Provide the (X, Y) coordinate of the cell's center where the given text is located.  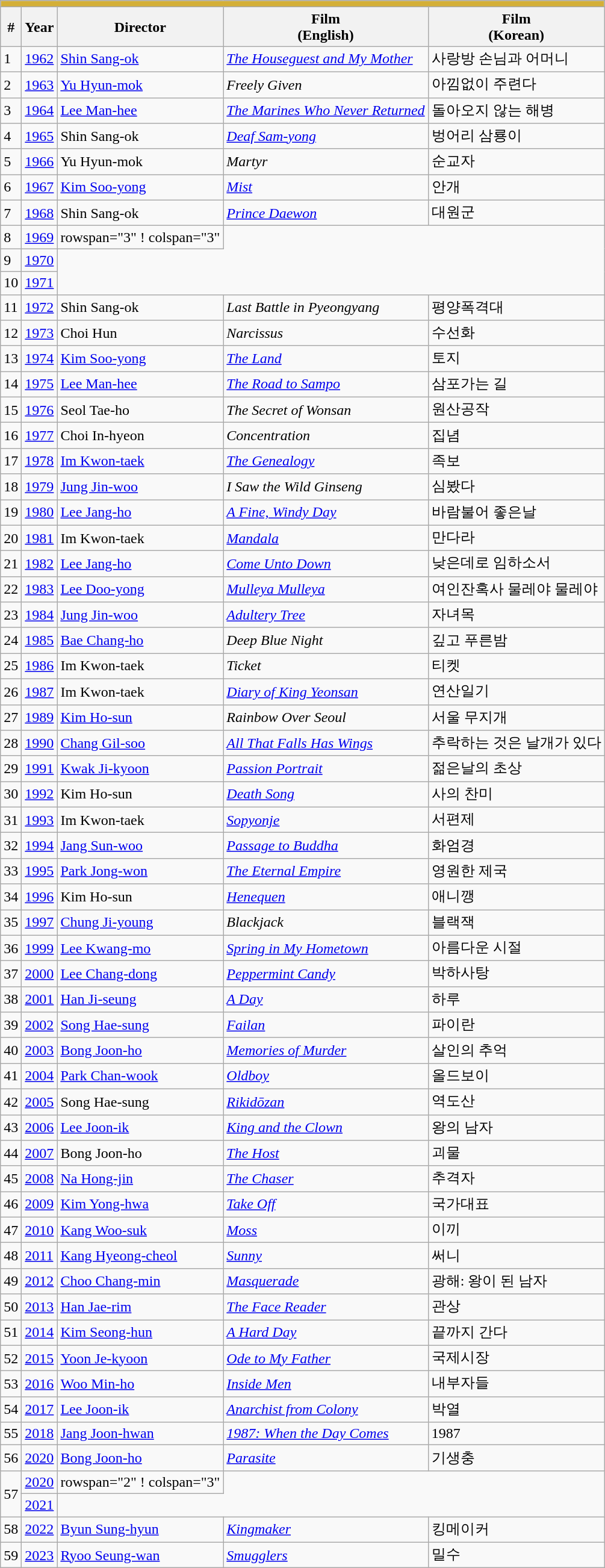
1979 (40, 487)
토지 (517, 359)
25 (11, 666)
1989 (40, 718)
Blackjack (326, 922)
안개 (517, 188)
2014 (40, 1333)
Last Battle in Pyeongyang (326, 307)
Rikidōzan (326, 1102)
Han Ji-seung (140, 1000)
26 (11, 691)
54 (11, 1409)
Kang Hyeong-cheol (140, 1256)
The Host (326, 1154)
The Eternal Empire (326, 871)
Director (140, 26)
55 (11, 1434)
Masquerade (326, 1281)
31 (11, 820)
Take Off (326, 1204)
파이란 (517, 1025)
14 (11, 384)
The Secret of Wonsan (326, 409)
33 (11, 871)
국가대표 (517, 1204)
Bae Chang-ho (140, 641)
36 (11, 948)
1965 (40, 136)
광해: 왕이 된 남자 (517, 1281)
Henequen (326, 897)
젊은날의 초상 (517, 768)
티켓 (517, 666)
Peppermint Candy (326, 974)
1975 (40, 384)
추락하는 것은 날개가 있다 (517, 743)
수선화 (517, 334)
30 (11, 795)
Inside Men (326, 1384)
관상 (517, 1307)
2012 (40, 1281)
1993 (40, 820)
2006 (40, 1127)
2023 (40, 1555)
21 (11, 564)
Failan (326, 1025)
1981 (40, 538)
Chung Ji-young (140, 922)
국제시장 (517, 1358)
24 (11, 641)
1964 (40, 111)
Park Jong-won (140, 871)
2 (11, 84)
50 (11, 1307)
The Marines Who Never Returned (326, 111)
킹메이커 (517, 1529)
Spring in My Hometown (326, 948)
Lee Chang-dong (140, 974)
Jang Sun-woo (140, 845)
47 (11, 1230)
Seol Tae-ho (140, 409)
Ticket (326, 666)
삼포가는 길 (517, 384)
1992 (40, 795)
Kim Seong-hun (140, 1333)
2011 (40, 1256)
1978 (40, 461)
Yoon Je-kyoon (140, 1358)
Kim Yong-hwa (140, 1204)
Sunny (326, 1256)
1 (11, 59)
1969 (40, 237)
써니 (517, 1256)
1982 (40, 564)
18 (11, 487)
1974 (40, 359)
연산일기 (517, 691)
괴물 (517, 1154)
Adultery Tree (326, 615)
돌아오지 않는 해병 (517, 111)
기생충 (517, 1458)
2010 (40, 1230)
49 (11, 1281)
1994 (40, 845)
Sopyonje (326, 820)
Martyr (326, 161)
20 (11, 538)
1999 (40, 948)
16 (11, 436)
19 (11, 513)
Kwak Ji-kyoon (140, 768)
Mandala (326, 538)
Park Chan-wook (140, 1077)
사랑방 손님과 어머니 (517, 59)
1971 (40, 283)
43 (11, 1127)
바람불어 좋은날 (517, 513)
집념 (517, 436)
박열 (517, 1409)
27 (11, 718)
34 (11, 897)
살인의 추억 (517, 1050)
Han Jae-rim (140, 1307)
Death Song (326, 795)
The Face Reader (326, 1307)
1996 (40, 897)
Narcissus (326, 334)
17 (11, 461)
rowspan="3" ! colspan="3" (140, 237)
Ode to My Father (326, 1358)
The Road to Sampo (326, 384)
화엄경 (517, 845)
여인잔혹사 물레야 물레야 (517, 589)
1997 (40, 922)
Freely Given (326, 84)
2003 (40, 1050)
Chang Gil-soo (140, 743)
1980 (40, 513)
만다라 (517, 538)
38 (11, 1000)
낮은데로 임하소서 (517, 564)
2009 (40, 1204)
Passion Portrait (326, 768)
아름다운 시절 (517, 948)
Prince Daewon (326, 213)
Diary of King Yeonsan (326, 691)
56 (11, 1458)
29 (11, 768)
영원한 제국 (517, 871)
3 (11, 111)
밀수 (517, 1555)
역도산 (517, 1102)
Woo Min-ho (140, 1384)
11 (11, 307)
족보 (517, 461)
8 (11, 237)
13 (11, 359)
rowspan="2" ! colspan="3" (140, 1482)
Rainbow Over Seoul (326, 718)
아낌없이 주련다 (517, 84)
40 (11, 1050)
I Saw the Wild Ginseng (326, 487)
평양폭격대 (517, 307)
1977 (40, 436)
1991 (40, 768)
추격자 (517, 1179)
King and the Clown (326, 1127)
2002 (40, 1025)
2000 (40, 974)
자녀목 (517, 615)
1995 (40, 871)
41 (11, 1077)
대원군 (517, 213)
57 (11, 1493)
깊고 푸른밤 (517, 641)
벙어리 삼룡이 (517, 136)
1968 (40, 213)
1970 (40, 260)
All That Falls Has Wings (326, 743)
왕의 남자 (517, 1127)
2015 (40, 1358)
Lee Doo-yong (140, 589)
42 (11, 1102)
# (11, 26)
Come Unto Down (326, 564)
1986 (40, 666)
Ryoo Seung-wan (140, 1555)
2021 (40, 1505)
1973 (40, 334)
1976 (40, 409)
블랙잭 (517, 922)
Parasite (326, 1458)
순교자 (517, 161)
51 (11, 1333)
32 (11, 845)
끝까지 간다 (517, 1333)
Choi Hun (140, 334)
12 (11, 334)
Smugglers (326, 1555)
원산공작 (517, 409)
2005 (40, 1102)
1983 (40, 589)
Film(Korean) (517, 26)
The Land (326, 359)
서울 무지개 (517, 718)
Deep Blue Night (326, 641)
1963 (40, 84)
Mulleya Mulleya (326, 589)
The Genealogy (326, 461)
53 (11, 1384)
45 (11, 1179)
2008 (40, 1179)
심봤다 (517, 487)
4 (11, 136)
2001 (40, 1000)
Choo Chang-min (140, 1281)
39 (11, 1025)
22 (11, 589)
A Day (326, 1000)
Moss (326, 1230)
올드보이 (517, 1077)
9 (11, 260)
7 (11, 213)
1962 (40, 59)
애니깽 (517, 897)
46 (11, 1204)
Mist (326, 188)
1990 (40, 743)
1967 (40, 188)
Lee Kwang-mo (140, 948)
1984 (40, 615)
Byun Sung-hyun (140, 1529)
2016 (40, 1384)
A Fine, Windy Day (326, 513)
2022 (40, 1529)
Choi In-hyeon (140, 436)
23 (11, 615)
서편제 (517, 820)
28 (11, 743)
Na Hong-jin (140, 1179)
Deaf Sam-yong (326, 136)
이끼 (517, 1230)
Passage to Buddha (326, 845)
내부자들 (517, 1384)
Anarchist from Colony (326, 1409)
Kang Woo-suk (140, 1230)
2013 (40, 1307)
44 (11, 1154)
48 (11, 1256)
37 (11, 974)
The Houseguest and My Mother (326, 59)
하루 (517, 1000)
52 (11, 1358)
2018 (40, 1434)
1972 (40, 307)
사의 찬미 (517, 795)
Oldboy (326, 1077)
Concentration (326, 436)
59 (11, 1555)
박하사탕 (517, 974)
2007 (40, 1154)
Year (40, 26)
5 (11, 161)
58 (11, 1529)
Film(English) (326, 26)
6 (11, 188)
35 (11, 922)
10 (11, 283)
Kingmaker (326, 1529)
1985 (40, 641)
A Hard Day (326, 1333)
15 (11, 409)
1987: When the Day Comes (326, 1434)
2004 (40, 1077)
1966 (40, 161)
Jang Joon-hwan (140, 1434)
2017 (40, 1409)
Memories of Murder (326, 1050)
The Chaser (326, 1179)
